Pinpoint the cell where the given text exists, returning its (x, y) midpoint coordinate. 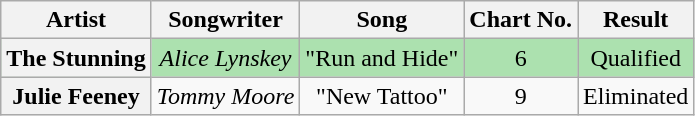
9 (521, 96)
Artist (76, 20)
"New Tattoo" (382, 96)
Qualified (636, 58)
Songwriter (226, 20)
"Run and Hide" (382, 58)
Julie Feeney (76, 96)
Chart No. (521, 20)
Tommy Moore (226, 96)
Result (636, 20)
6 (521, 58)
Alice Lynskey (226, 58)
Song (382, 20)
The Stunning (76, 58)
Eliminated (636, 96)
